Output the (x, y) coordinate of the center of the cell containing the given text.  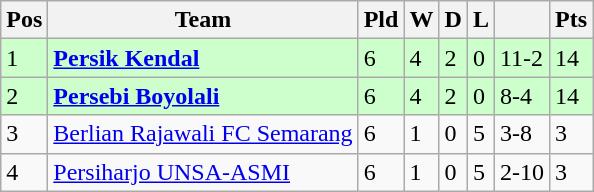
W (422, 20)
Persebi Boyolali (203, 96)
Pts (570, 20)
Pos (24, 20)
Pld (381, 20)
Berlian Rajawali FC Semarang (203, 134)
Persik Kendal (203, 58)
L (480, 20)
Persiharjo UNSA-ASMI (203, 172)
11-2 (522, 58)
3-8 (522, 134)
D (453, 20)
8-4 (522, 96)
Team (203, 20)
2-10 (522, 172)
